Output the [x, y] coordinate of the center of the cell containing the given text.  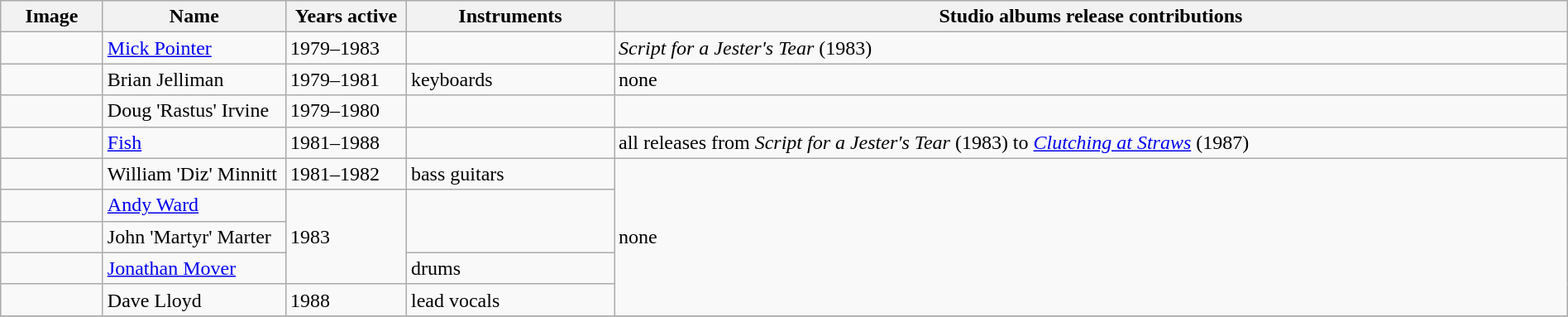
Doug 'Rastus' Irvine [194, 111]
Jonathan Mover [194, 268]
1981–1982 [346, 174]
William 'Diz' Minnitt [194, 174]
Script for a Jester's Tear (1983) [1090, 48]
John 'Martyr' Marter [194, 237]
all releases from Script for a Jester's Tear (1983) to Clutching at Straws (1987) [1090, 142]
keyboards [509, 79]
1988 [346, 300]
lead vocals [509, 300]
1981–1988 [346, 142]
Years active [346, 17]
bass guitars [509, 174]
1979–1980 [346, 111]
Mick Pointer [194, 48]
Instruments [509, 17]
Andy Ward [194, 205]
Brian Jelliman [194, 79]
Name [194, 17]
Fish [194, 142]
Studio albums release contributions [1090, 17]
1979–1981 [346, 79]
Image [52, 17]
1983 [346, 237]
drums [509, 268]
Dave Lloyd [194, 300]
1979–1983 [346, 48]
